Detect which cell encompasses the target text, then output its [x, y] center coordinate. 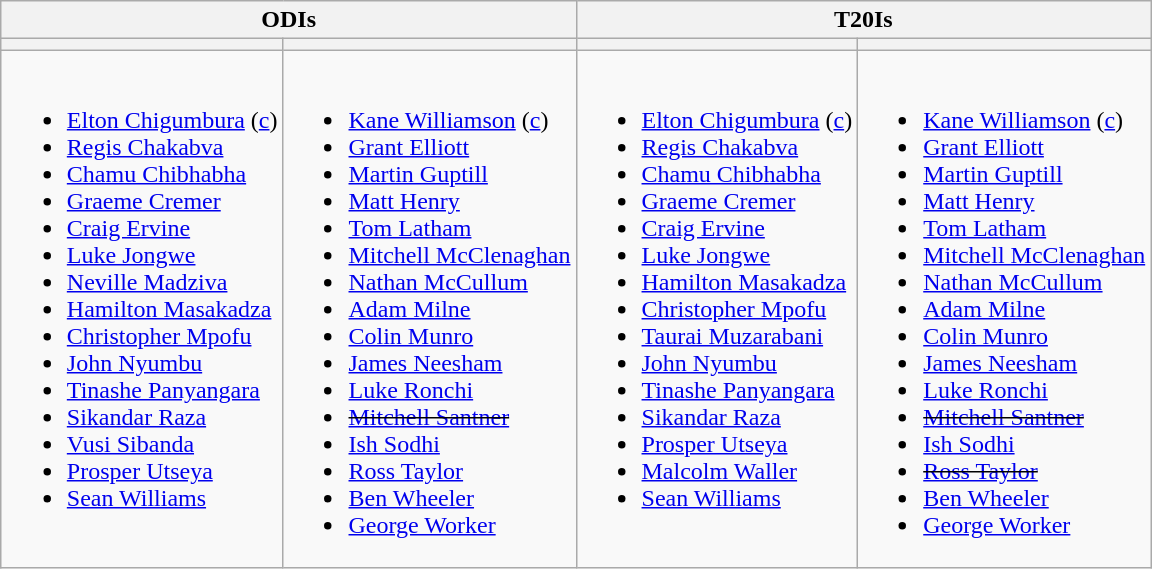
T20Is [864, 20]
ODIs [288, 20]
